Determine the (X, Y) coordinate at the center of the cell enclosing the given text.  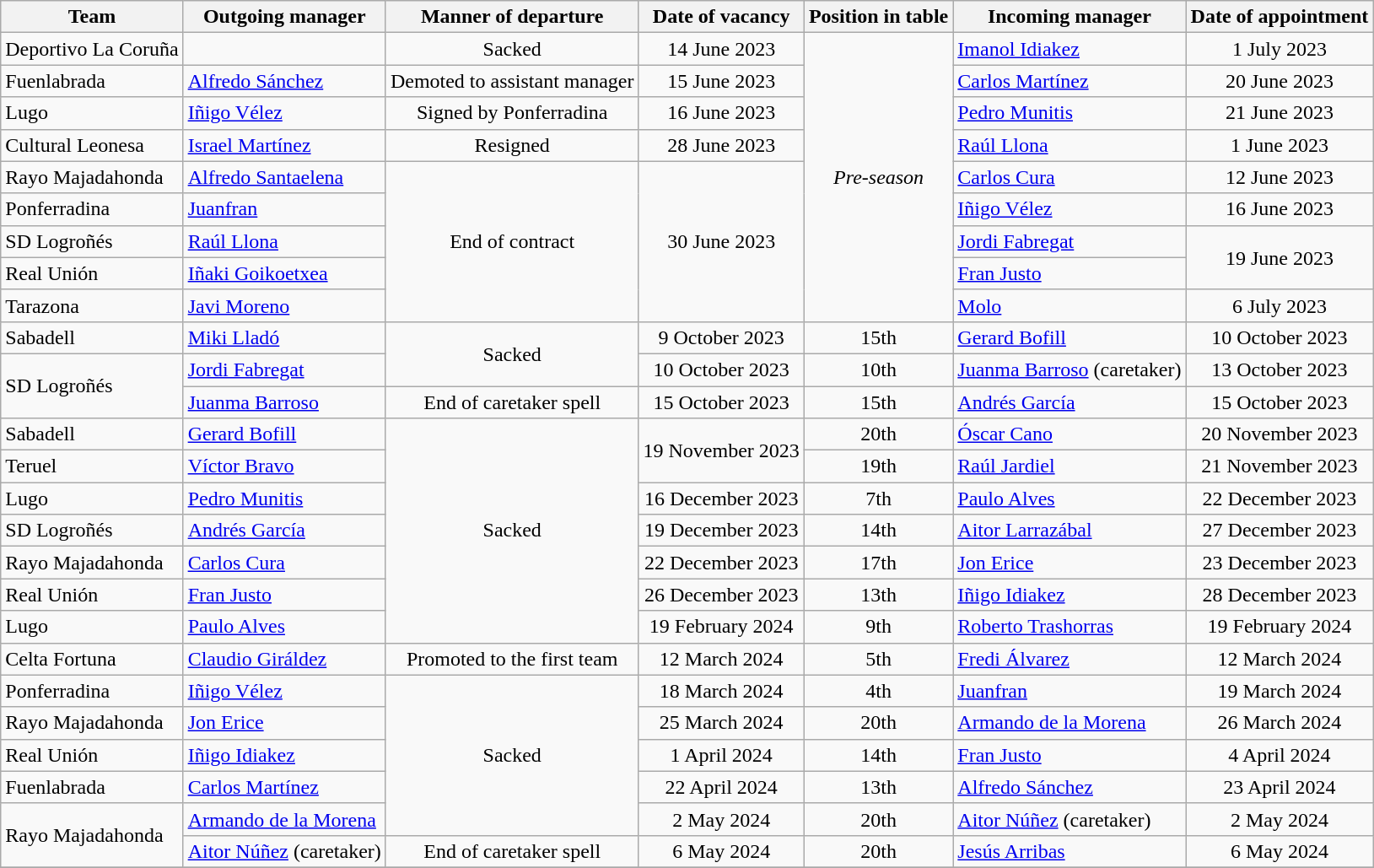
Resigned (512, 145)
Alfredo Santaelena (284, 177)
21 November 2023 (1280, 466)
Claudio Giráldez (284, 659)
Date of appointment (1280, 17)
19 December 2023 (721, 531)
Manner of departure (512, 17)
9th (878, 627)
Signed by Ponferradina (512, 113)
Óscar Cano (1070, 434)
14 June 2023 (721, 49)
28 June 2023 (721, 145)
15 June 2023 (721, 81)
16 December 2023 (721, 499)
Tarazona (92, 305)
Cultural Leonesa (92, 145)
12 June 2023 (1280, 177)
Team (92, 17)
4th (878, 691)
Víctor Bravo (284, 466)
21 June 2023 (1280, 113)
20 June 2023 (1280, 81)
4 April 2024 (1280, 755)
Juanma Barroso (284, 402)
26 March 2024 (1280, 723)
Incoming manager (1070, 17)
Israel Martínez (284, 145)
19th (878, 466)
Jesús Arribas (1070, 851)
7th (878, 499)
26 December 2023 (721, 595)
Date of vacancy (721, 17)
19 March 2024 (1280, 691)
Javi Moreno (284, 305)
30 June 2023 (721, 241)
Roberto Trashorras (1070, 627)
5th (878, 659)
23 December 2023 (1280, 563)
Pre-season (878, 177)
Outgoing manager (284, 17)
1 June 2023 (1280, 145)
28 December 2023 (1280, 595)
Teruel (92, 466)
17th (878, 563)
Juanma Barroso (caretaker) (1070, 369)
6 July 2023 (1280, 305)
23 April 2024 (1280, 787)
9 October 2023 (721, 337)
1 April 2024 (721, 755)
Iñaki Goikoetxea (284, 273)
Fredi Álvarez (1070, 659)
10th (878, 369)
20 November 2023 (1280, 434)
Demoted to assistant manager (512, 81)
Position in table (878, 17)
18 March 2024 (721, 691)
Celta Fortuna (92, 659)
Raúl Jardiel (1070, 466)
19 June 2023 (1280, 257)
Promoted to the first team (512, 659)
End of contract (512, 241)
22 April 2024 (721, 787)
25 March 2024 (721, 723)
Miki Lladó (284, 337)
1 July 2023 (1280, 49)
Deportivo La Coruña (92, 49)
27 December 2023 (1280, 531)
13 October 2023 (1280, 369)
Aitor Larrazábal (1070, 531)
Molo (1070, 305)
Imanol Idiakez (1070, 49)
19 November 2023 (721, 450)
